Pinpoint the cell where the given text exists, returning its (x, y) midpoint coordinate. 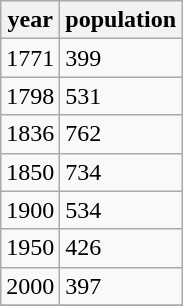
531 (121, 96)
426 (121, 248)
1798 (30, 96)
1771 (30, 58)
year (30, 20)
734 (121, 172)
1850 (30, 172)
397 (121, 286)
population (121, 20)
399 (121, 58)
2000 (30, 286)
1950 (30, 248)
1836 (30, 134)
534 (121, 210)
762 (121, 134)
1900 (30, 210)
